Extract the (X, Y) coordinate from the center of the cell holding the provided text.  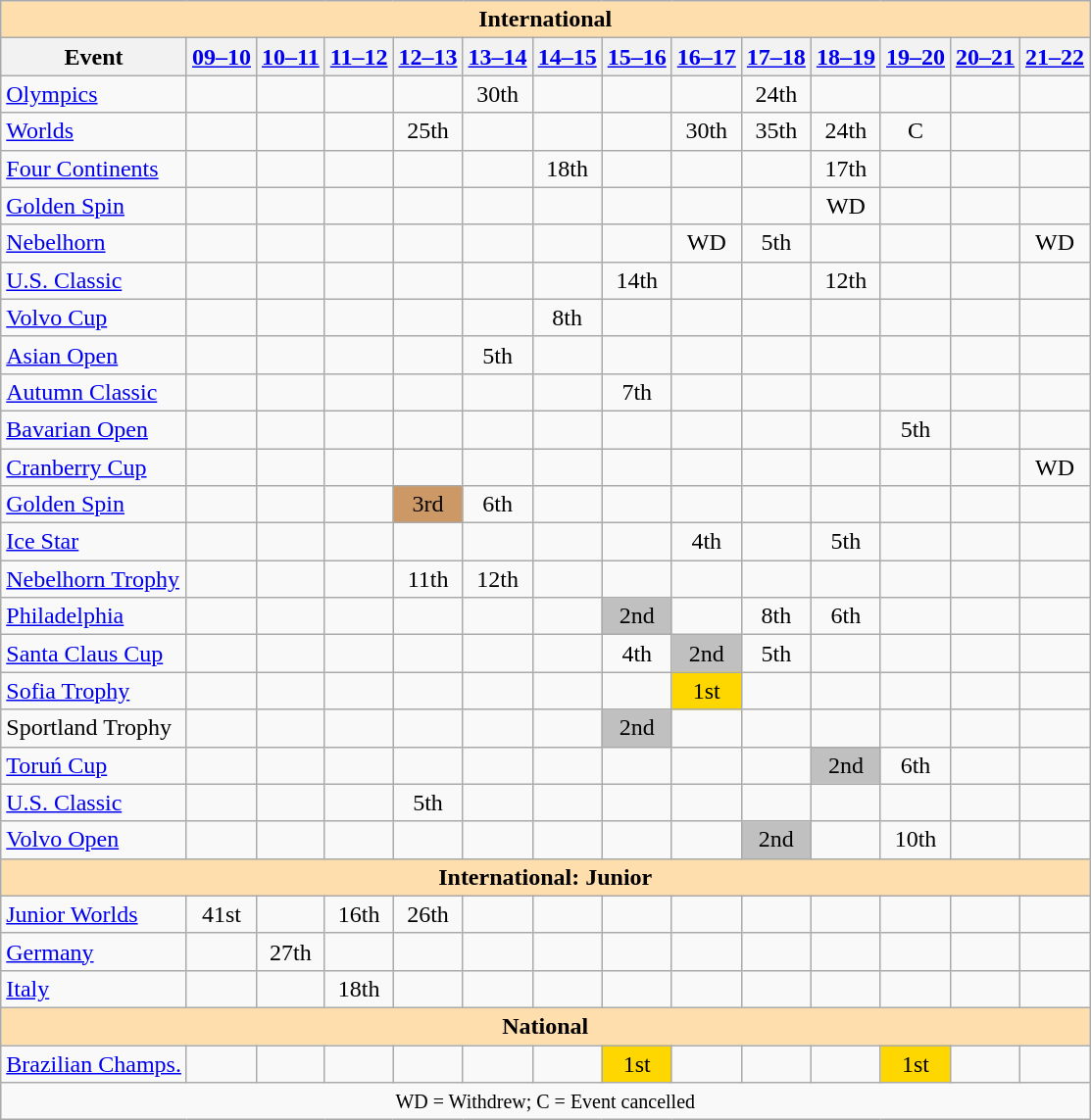
21–22 (1055, 57)
C (916, 131)
Italy (94, 989)
41st (222, 914)
17–18 (776, 57)
35th (776, 131)
10–11 (291, 57)
Volvo Open (94, 840)
WD = Withdrew; C = Event cancelled (545, 1101)
Bavarian Open (94, 429)
11th (427, 579)
Ice Star (94, 542)
Worlds (94, 131)
Philadelphia (94, 616)
16–17 (706, 57)
Autumn Classic (94, 392)
15–16 (637, 57)
09–10 (222, 57)
Brazilian Champs. (94, 1063)
16th (359, 914)
Olympics (94, 94)
International (545, 20)
Sofia Trophy (94, 691)
27th (291, 951)
Nebelhorn Trophy (94, 579)
14–15 (567, 57)
Santa Claus Cup (94, 654)
14th (637, 280)
13–14 (498, 57)
11–12 (359, 57)
10th (916, 840)
National (545, 1026)
Nebelhorn (94, 243)
Volvo Cup (94, 317)
Asian Open (94, 355)
Junior Worlds (94, 914)
Sportland Trophy (94, 728)
International: Junior (545, 877)
Four Continents (94, 169)
12–13 (427, 57)
20–21 (986, 57)
17th (845, 169)
26th (427, 914)
Event (94, 57)
7th (637, 392)
Toruń Cup (94, 765)
Cranberry Cup (94, 467)
Germany (94, 951)
18–19 (845, 57)
25th (427, 131)
19–20 (916, 57)
3rd (427, 505)
